Extract the [x, y] coordinate from the center of the cell holding the provided text.  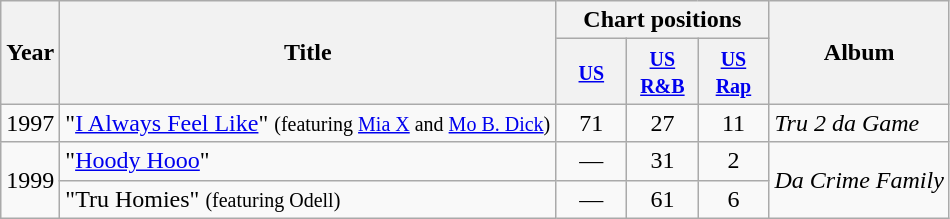
71 [592, 123]
31 [662, 161]
Da Crime Family [859, 180]
"Tru Homies" (featuring Odell) [308, 199]
61 [662, 199]
Tru 2 da Game [859, 123]
1997 [30, 123]
2 [734, 161]
US [592, 72]
Chart positions [662, 20]
US Rap [734, 72]
Title [308, 52]
1999 [30, 180]
US R&B [662, 72]
"I Always Feel Like" (featuring Mia X and Mo B. Dick) [308, 123]
6 [734, 199]
Year [30, 52]
"Hoody Hooo" [308, 161]
11 [734, 123]
Album [859, 52]
27 [662, 123]
